Extract the (x, y) coordinate from the center of the cell holding the provided text.  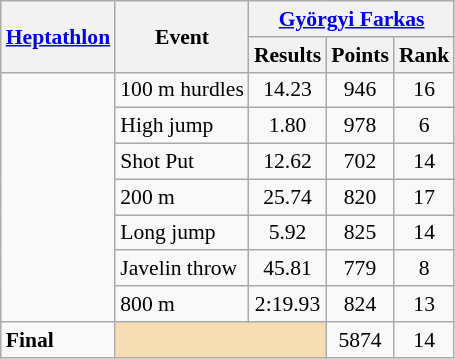
Points (360, 55)
Heptathlon (58, 36)
16 (424, 90)
Javelin throw (182, 269)
825 (360, 233)
Results (288, 55)
824 (360, 304)
Final (58, 340)
5874 (360, 340)
946 (360, 90)
702 (360, 162)
25.74 (288, 197)
200 m (182, 197)
5.92 (288, 233)
Event (182, 36)
45.81 (288, 269)
High jump (182, 126)
13 (424, 304)
Shot Put (182, 162)
1.80 (288, 126)
100 m hurdles (182, 90)
Rank (424, 55)
820 (360, 197)
Long jump (182, 233)
12.62 (288, 162)
978 (360, 126)
800 m (182, 304)
17 (424, 197)
2:19.93 (288, 304)
Györgyi Farkas (352, 19)
6 (424, 126)
779 (360, 269)
8 (424, 269)
14.23 (288, 90)
